Output the (X, Y) coordinate of the center of the cell containing the given text.  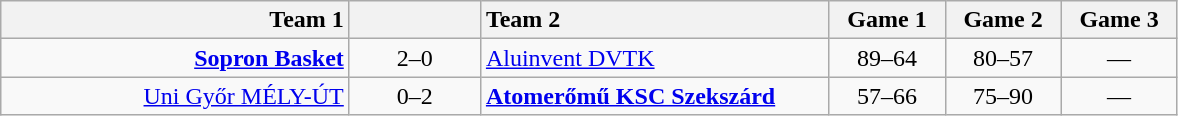
Game 1 (887, 20)
Aluinvent DVTK (654, 58)
Sopron Basket (176, 58)
80–57 (1003, 58)
0–2 (414, 96)
75–90 (1003, 96)
Uni Győr MÉLY-ÚT (176, 96)
Atomerőmű KSC Szekszárd (654, 96)
Team 2 (654, 20)
Game 2 (1003, 20)
Team 1 (176, 20)
89–64 (887, 58)
2–0 (414, 58)
57–66 (887, 96)
Game 3 (1119, 20)
